Return (x, y) of the center of cell containing provided text 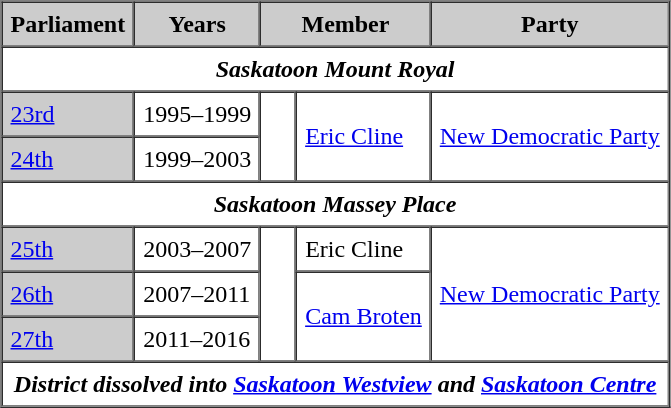
24th (68, 158)
District dissolved into Saskatoon Westview and Saskatoon Centre (336, 384)
25th (68, 248)
2007–2011 (197, 294)
Cam Broten (364, 317)
27th (68, 338)
26th (68, 294)
Member (346, 24)
Party (550, 24)
2011–2016 (197, 338)
1995–1999 (197, 114)
Saskatoon Mount Royal (336, 68)
1999–2003 (197, 158)
Saskatoon Massey Place (336, 204)
23rd (68, 114)
Years (197, 24)
Parliament (68, 24)
2003–2007 (197, 248)
